Return the [x, y] coordinate for the center point of the cell that contains the specified text.  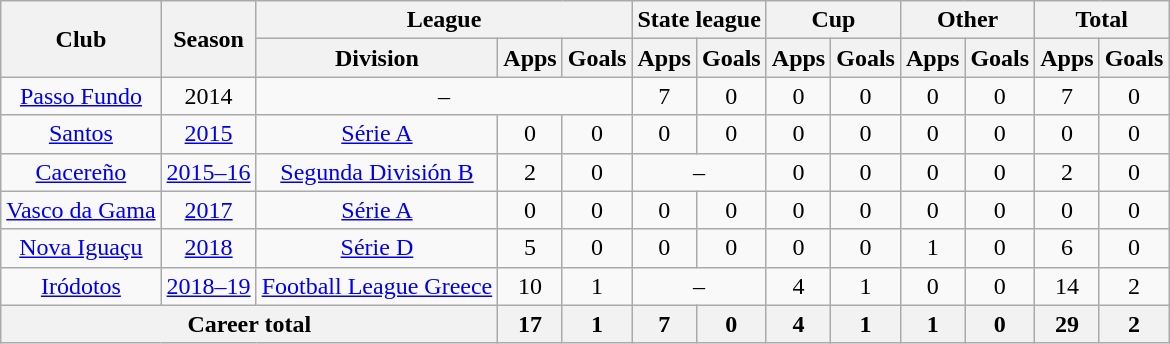
2015–16 [208, 172]
2018 [208, 248]
5 [530, 248]
Total [1102, 20]
Club [81, 39]
State league [699, 20]
Passo Fundo [81, 96]
Football League Greece [377, 286]
29 [1067, 324]
2017 [208, 210]
2018–19 [208, 286]
League [444, 20]
Career total [250, 324]
Nova Iguaçu [81, 248]
Série D [377, 248]
14 [1067, 286]
Iródotos [81, 286]
Division [377, 58]
Santos [81, 134]
Other [967, 20]
Cup [833, 20]
Season [208, 39]
2014 [208, 96]
Segunda División B [377, 172]
2015 [208, 134]
6 [1067, 248]
10 [530, 286]
Cacereño [81, 172]
17 [530, 324]
Vasco da Gama [81, 210]
